Pinpoint the cell where the given text exists, returning its [x, y] midpoint coordinate. 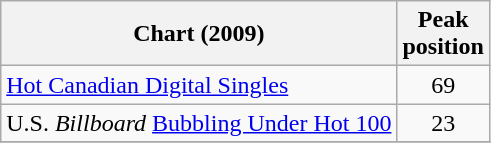
23 [443, 123]
69 [443, 85]
U.S. Billboard Bubbling Under Hot 100 [199, 123]
Hot Canadian Digital Singles [199, 85]
Peakposition [443, 34]
Chart (2009) [199, 34]
